From the cell containing the given text, extract its center point as [X, Y] coordinate. 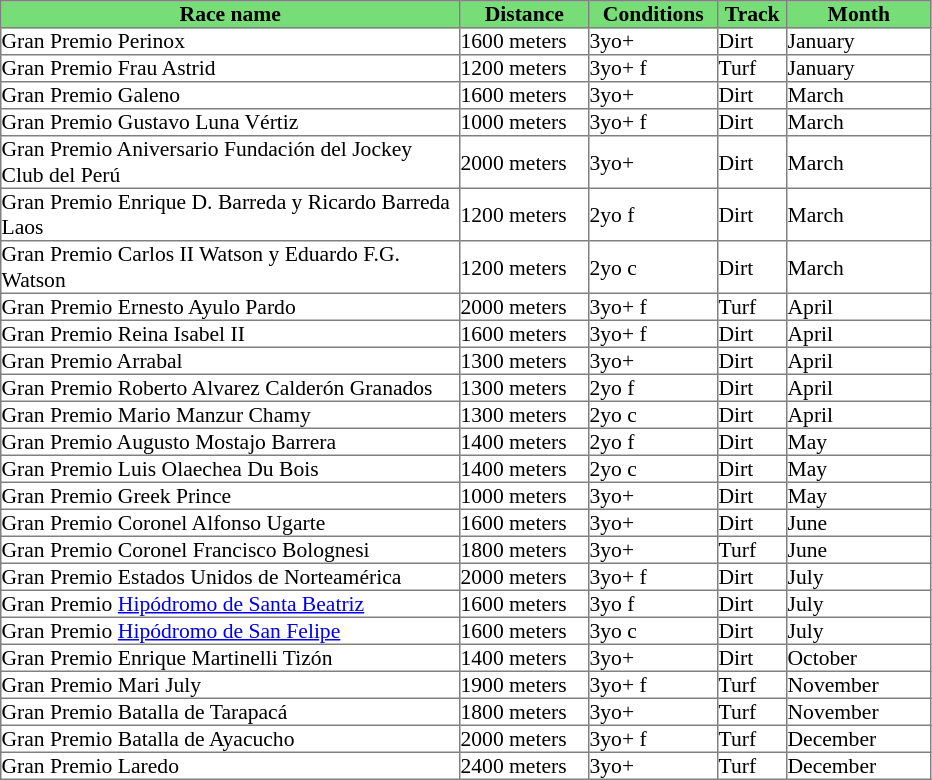
Gran Premio Coronel Alfonso Ugarte [230, 522]
1900 meters [524, 684]
Gran Premio Estados Unidos de Norteamérica [230, 576]
Gran Premio Enrique Martinelli Tizón [230, 658]
Gran Premio Gustavo Luna Vértiz [230, 122]
October [859, 658]
Gran Premio Greek Prince [230, 496]
Gran Premio Ernesto Ayulo Pardo [230, 306]
Gran Premio Hipódromo de Santa Beatriz [230, 604]
Gran Premio Galeno [230, 96]
Gran Premio Mari July [230, 684]
Gran Premio Laredo [230, 766]
Gran Premio Luis Olaechea Du Bois [230, 468]
Gran Premio Batalla de Ayacucho [230, 738]
2400 meters [524, 766]
Gran Premio Hipódromo de San Felipe [230, 630]
3yo c [654, 630]
Gran Premio Reina Isabel II [230, 334]
Gran Premio Frau Astrid [230, 68]
Gran Premio Augusto Mostajo Barrera [230, 442]
Gran Premio Carlos II Watson y Eduardo F.G. Watson [230, 267]
Month [859, 14]
Conditions [654, 14]
Gran Premio Roberto Alvarez Calderón Granados [230, 388]
Gran Premio Arrabal [230, 360]
Gran Premio Aniversario Fundación del Jockey Club del Perú [230, 162]
Gran Premio Coronel Francisco Bolognesi [230, 550]
Race name [230, 14]
Gran Premio Perinox [230, 42]
Gran Premio Enrique D. Barreda y Ricardo Barreda Laos [230, 214]
Gran Premio Batalla de Tarapacá [230, 712]
Track [752, 14]
3yo f [654, 604]
Gran Premio Mario Manzur Chamy [230, 414]
Distance [524, 14]
